From the cell containing the given text, extract its center point as [x, y] coordinate. 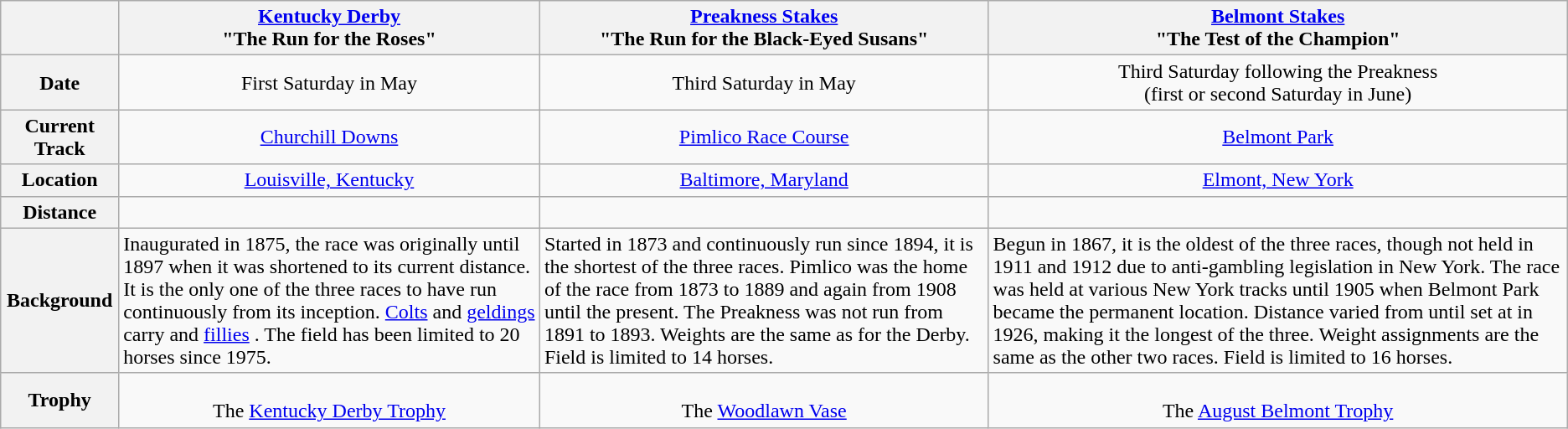
Pimlico Race Course [764, 137]
The Kentucky Derby Trophy [330, 401]
Distance [60, 212]
Date [60, 82]
Location [60, 180]
Belmont Stakes"The Test of the Champion" [1278, 28]
Third Saturday in May [764, 82]
Current Track [60, 137]
Background [60, 300]
Preakness Stakes"The Run for the Black-Eyed Susans" [764, 28]
Baltimore, Maryland [764, 180]
Churchill Downs [330, 137]
Louisville, Kentucky [330, 180]
First Saturday in May [330, 82]
Trophy [60, 401]
Kentucky Derby"The Run for the Roses" [330, 28]
The August Belmont Trophy [1278, 401]
The Woodlawn Vase [764, 401]
Third Saturday following the Preakness(first or second Saturday in June) [1278, 82]
Belmont Park [1278, 137]
Elmont, New York [1278, 180]
